Scan for the cell matching the given text and deliver its [X, Y] coordinate at center. 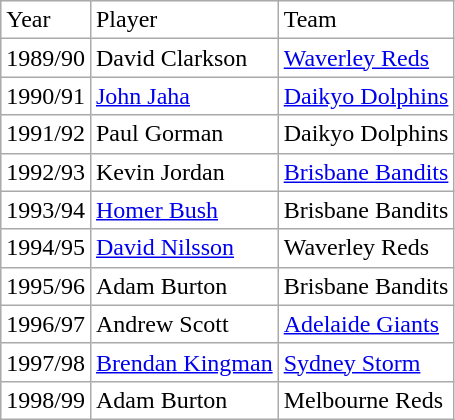
Paul Gorman [184, 134]
Player [184, 20]
David Nilsson [184, 248]
1995/96 [46, 286]
Andrew Scott [184, 324]
1996/97 [46, 324]
1989/90 [46, 58]
1992/93 [46, 172]
Sydney Storm [366, 362]
Brendan Kingman [184, 362]
Year [46, 20]
1998/99 [46, 400]
David Clarkson [184, 58]
Team [366, 20]
Kevin Jordan [184, 172]
1997/98 [46, 362]
Adelaide Giants [366, 324]
1990/91 [46, 96]
1993/94 [46, 210]
1991/92 [46, 134]
1994/95 [46, 248]
John Jaha [184, 96]
Melbourne Reds [366, 400]
Homer Bush [184, 210]
